Locate the cell with the specified text and output its (x, y) center coordinate. 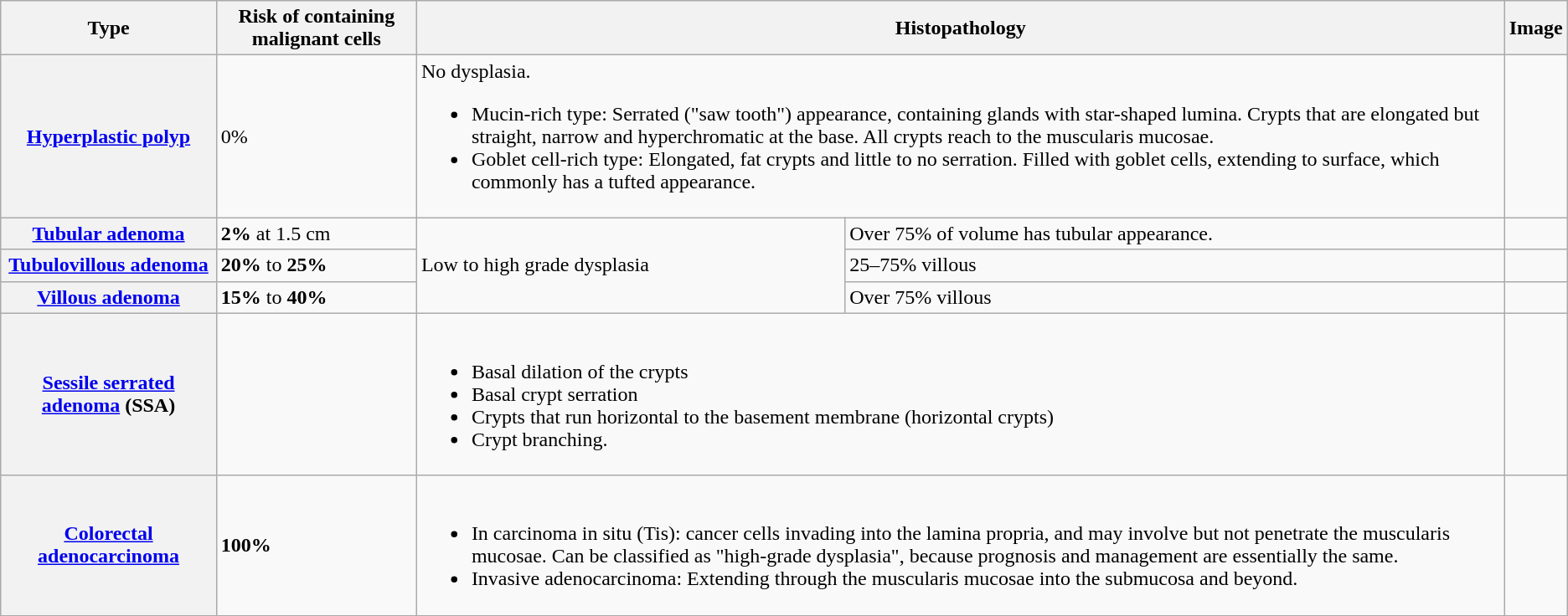
Image (1536, 28)
15% to 40% (317, 297)
Type (109, 28)
Over 75% villous (1175, 297)
25–75% villous (1175, 265)
Villous adenoma (109, 297)
Tubular adenoma (109, 234)
100% (317, 546)
2% at 1.5 cm (317, 234)
Colorectal adenocarcinoma (109, 546)
Over 75% of volume has tubular appearance. (1175, 234)
Hyperplastic polyp (109, 136)
Risk of containing malignant cells (317, 28)
Sessile serrated adenoma (SSA) (109, 394)
20% to 25% (317, 265)
Low to high grade dysplasia (630, 265)
0% (317, 136)
Histopathology (960, 28)
Tubulovillous adenoma (109, 265)
Basal dilation of the cryptsBasal crypt serrationCrypts that run horizontal to the basement membrane (horizontal crypts)Crypt branching. (960, 394)
